Search for the cell housing the specified text and yield its [X, Y] center coordinate. 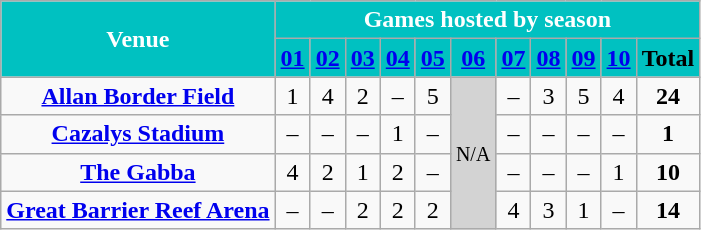
06 [473, 58]
04 [398, 58]
14 [668, 210]
02 [328, 58]
Cazalys Stadium [138, 134]
Allan Border Field [138, 96]
03 [362, 58]
08 [548, 58]
The Gabba [138, 172]
N/A [473, 153]
Venue [138, 39]
Total [668, 58]
09 [584, 58]
Games hosted by season [488, 20]
Great Barrier Reef Arena [138, 210]
24 [668, 96]
05 [432, 58]
07 [514, 58]
01 [292, 58]
